From the cell containing the given text, extract its center point as (x, y) coordinate. 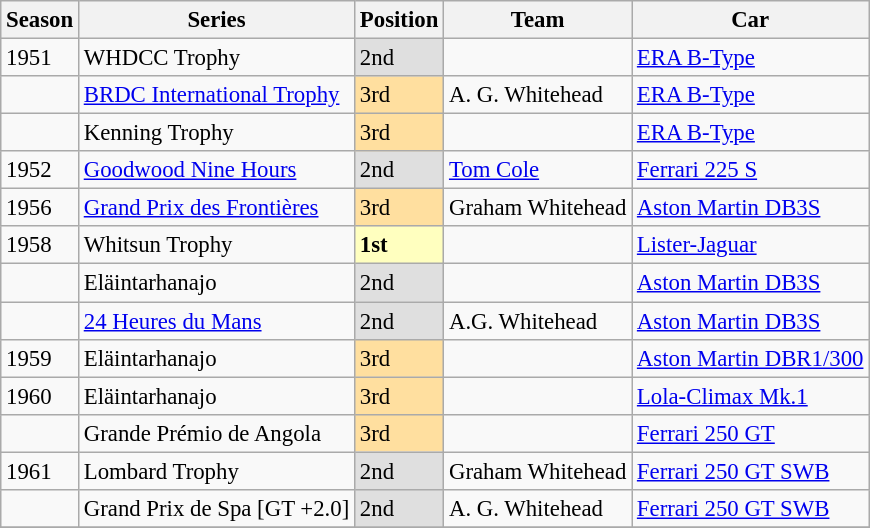
Lister-Jaguar (750, 245)
1st (400, 245)
24 Heures du Mans (216, 321)
Tom Cole (538, 170)
Goodwood Nine Hours (216, 170)
Car (750, 20)
Grand Prix de Spa [GT +2.0] (216, 509)
Lombard Trophy (216, 471)
Season (40, 20)
1951 (40, 58)
Position (400, 20)
Ferrari 225 S (750, 170)
Whitsun Trophy (216, 245)
Grande Prémio de Angola (216, 433)
WHDCC Trophy (216, 58)
1952 (40, 170)
Series (216, 20)
Lola-Climax Mk.1 (750, 396)
Aston Martin DBR1/300 (750, 358)
1961 (40, 471)
BRDC International Trophy (216, 95)
1956 (40, 208)
A.G. Whitehead (538, 321)
1958 (40, 245)
Grand Prix des Frontières (216, 208)
1960 (40, 396)
Kenning Trophy (216, 133)
Team (538, 20)
1959 (40, 358)
Ferrari 250 GT (750, 433)
